Return the (x, y) coordinate for the center point of the cell that contains the specified text.  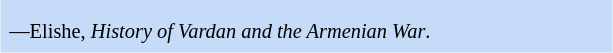
—Elishe, History of Vardan and the Armenian War. (306, 32)
